Determine the (x, y) coordinate at the center of the cell enclosing the given text.  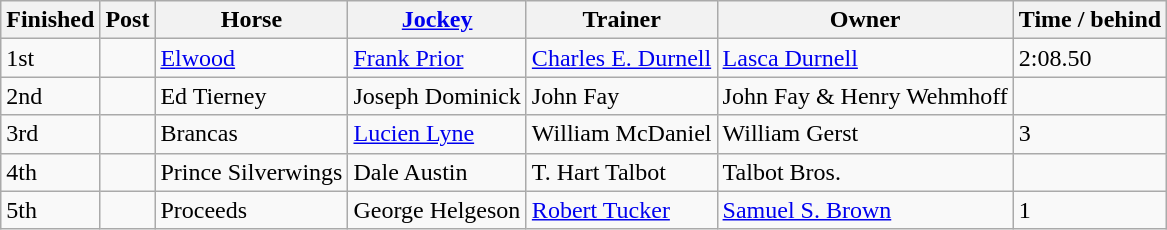
George Helgeson (437, 210)
Prince Silverwings (252, 172)
Proceeds (252, 210)
Trainer (622, 20)
Dale Austin (437, 172)
3rd (50, 134)
Horse (252, 20)
Ed Tierney (252, 96)
William McDaniel (622, 134)
William Gerst (865, 134)
2:08.50 (1090, 58)
Talbot Bros. (865, 172)
Brancas (252, 134)
4th (50, 172)
Finished (50, 20)
Charles E. Durnell (622, 58)
Jockey (437, 20)
John Fay (622, 96)
Elwood (252, 58)
Post (128, 20)
John Fay & Henry Wehmhoff (865, 96)
Time / behind (1090, 20)
2nd (50, 96)
Lucien Lyne (437, 134)
Frank Prior (437, 58)
Owner (865, 20)
5th (50, 210)
T. Hart Talbot (622, 172)
Samuel S. Brown (865, 210)
Lasca Durnell (865, 58)
3 (1090, 134)
1st (50, 58)
Robert Tucker (622, 210)
Joseph Dominick (437, 96)
1 (1090, 210)
